For the text-containing cell, return its midpoint in (x, y) coordinate format. 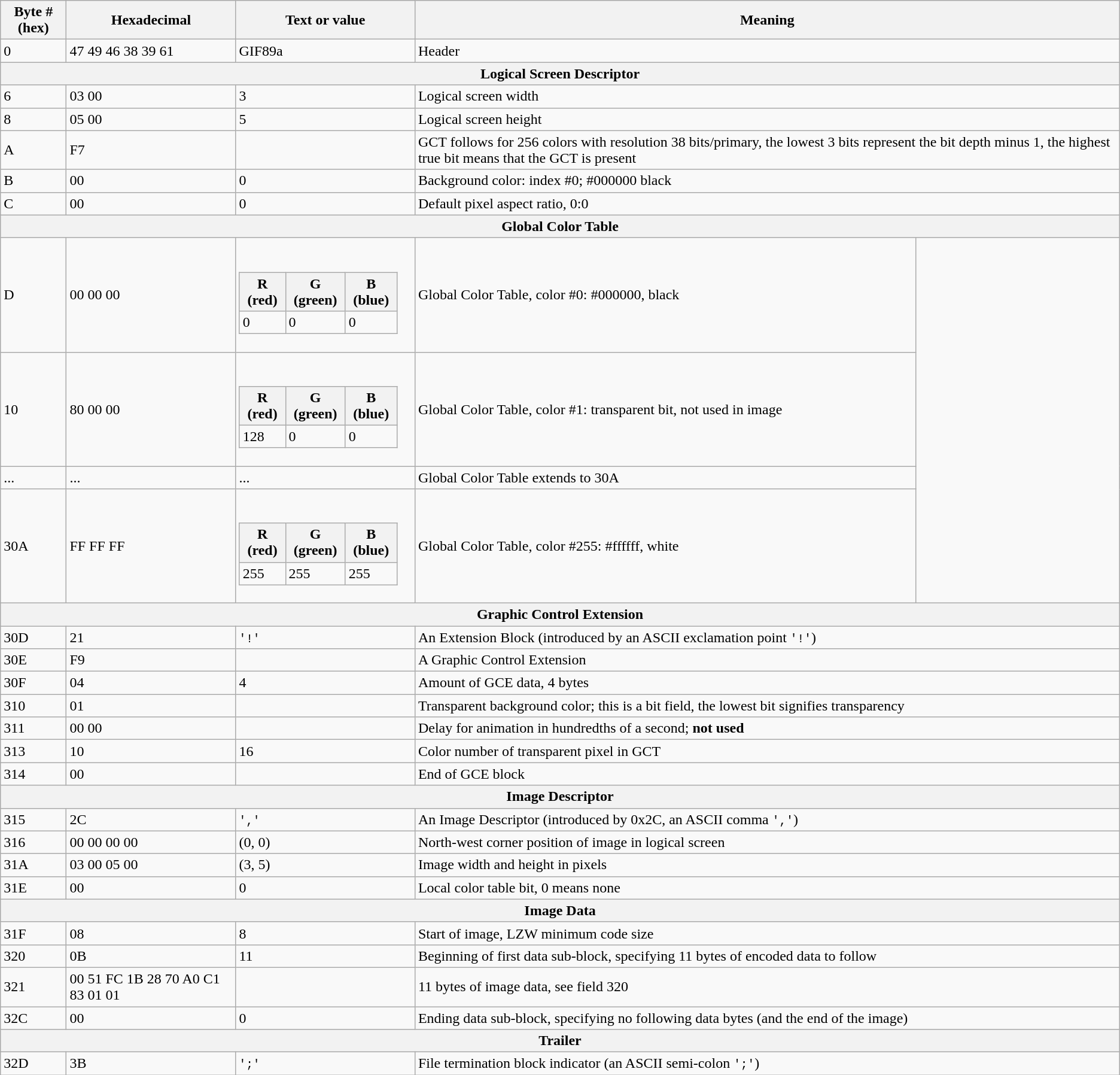
D (34, 294)
Meaning (767, 20)
05 00 (151, 119)
320 (34, 956)
F9 (151, 660)
Default pixel aspect ratio, 0:0 (767, 204)
00 00 00 (151, 294)
GIF89a (325, 51)
Beginning of first data sub-block, specifying 11 bytes of encoded data to follow (767, 956)
Transparent background color; this is a bit field, the lowest bit signifies transparency (767, 706)
An Extension Block (introduced by an ASCII exclamation point '!') (767, 637)
16 (325, 751)
North-west corner position of image in logical screen (767, 842)
Logical Screen Descriptor (560, 74)
6 (34, 96)
3B (151, 1064)
3 (325, 96)
128 (262, 436)
Graphic Control Extension (560, 614)
Header (767, 51)
11 bytes of image data, see field 320 (767, 986)
Amount of GCE data, 4 bytes (767, 683)
00 00 00 00 (151, 842)
FF FF FF (151, 546)
Byte # (hex) (34, 20)
30F (34, 683)
Local color table bit, 0 means none (767, 888)
314 (34, 774)
315 (34, 819)
0B (151, 956)
Image Data (560, 910)
01 (151, 706)
A Graphic Control Extension (767, 660)
R (red) G (green) B (blue) 128 0 0 (325, 409)
311 (34, 728)
Global Color Table (560, 226)
80 00 00 (151, 409)
R (red) G (green) B (blue) 0 0 0 (325, 294)
'!' (325, 637)
(3, 5) (325, 865)
310 (34, 706)
32D (34, 1064)
2C (151, 819)
Logical screen height (767, 119)
Global Color Table extends to 30A (665, 478)
Text or value (325, 20)
Ending data sub-block, specifying no following data bytes (and the end of the image) (767, 1018)
An Image Descriptor (introduced by 0x2C, an ASCII comma ',') (767, 819)
08 (151, 933)
03 00 05 00 (151, 865)
C (34, 204)
Global Color Table, color #255: #ffffff, white (665, 546)
File termination block indicator (an ASCII semi-colon ';') (767, 1064)
30E (34, 660)
03 00 (151, 96)
B (34, 181)
11 (325, 956)
R (red) G (green) B (blue) 255 255 255 (325, 546)
Start of image, LZW minimum code size (767, 933)
00 51 FC 1B 28 70 A0 C1 83 01 01 (151, 986)
Global Color Table, color #1: transparent bit, not used in image (665, 409)
(0, 0) (325, 842)
';' (325, 1064)
30D (34, 637)
47 49 46 38 39 61 (151, 51)
31A (34, 865)
Hexadecimal (151, 20)
21 (151, 637)
321 (34, 986)
Logical screen width (767, 96)
04 (151, 683)
End of GCE block (767, 774)
Trailer (560, 1041)
Global Color Table, color #0: #000000, black (665, 294)
313 (34, 751)
5 (325, 119)
31F (34, 933)
31E (34, 888)
316 (34, 842)
Background color: index #0; #000000 black (767, 181)
Image Descriptor (560, 797)
A (34, 150)
Image width and height in pixels (767, 865)
32C (34, 1018)
Delay for animation in hundredths of a second; not used (767, 728)
30A (34, 546)
Color number of transparent pixel in GCT (767, 751)
F7 (151, 150)
4 (325, 683)
',' (325, 819)
00 00 (151, 728)
